Extract the [x, y] coordinate from the center of the cell holding the provided text.  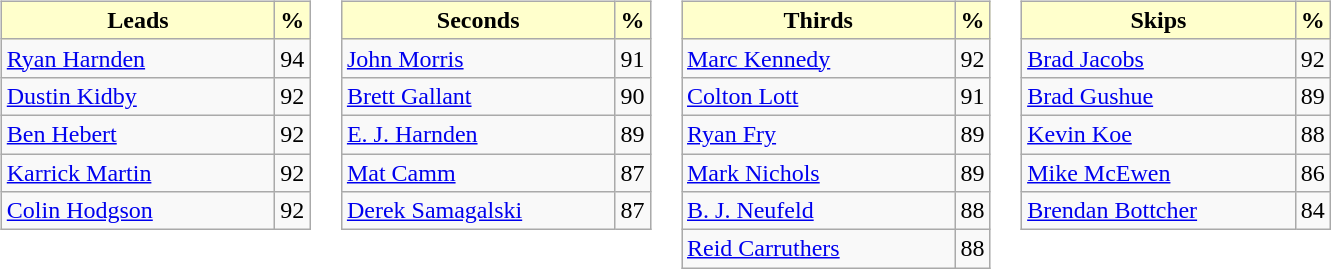
Derek Samagalski [478, 211]
Marc Kennedy [819, 58]
Mike McEwen [1159, 173]
E. J. Harnden [478, 134]
Ben Hebert [138, 134]
Ryan Harnden [138, 58]
Skips [1159, 20]
Colin Hodgson [138, 211]
Brad Jacobs [1159, 58]
84 [1312, 211]
86 [1312, 173]
Brett Gallant [478, 96]
Ryan Fry [819, 134]
Colton Lott [819, 96]
Leads [138, 20]
Reid Carruthers [819, 249]
John Morris [478, 58]
Kevin Koe [1159, 134]
Brendan Bottcher [1159, 211]
Brad Gushue [1159, 96]
Mark Nichols [819, 173]
Karrick Martin [138, 173]
94 [292, 58]
Mat Camm [478, 173]
Thirds [819, 20]
Seconds [478, 20]
B. J. Neufeld [819, 211]
Dustin Kidby [138, 96]
90 [632, 96]
